Return the (x, y) coordinate for the center point of the cell that contains the specified text.  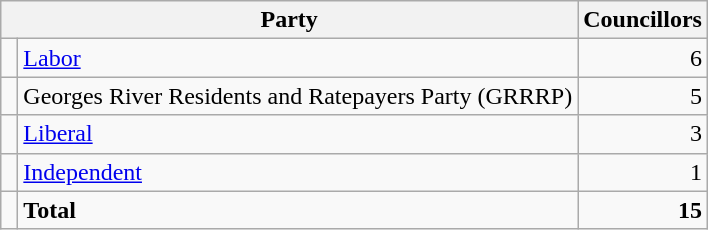
1 (643, 172)
Party (290, 20)
6 (643, 58)
Independent (298, 172)
Liberal (298, 134)
Councillors (643, 20)
15 (643, 210)
Labor (298, 58)
Total (298, 210)
Georges River Residents and Ratepayers Party (GRRRP) (298, 96)
5 (643, 96)
3 (643, 134)
